Detect which cell encompasses the target text, then output its (X, Y) center coordinate. 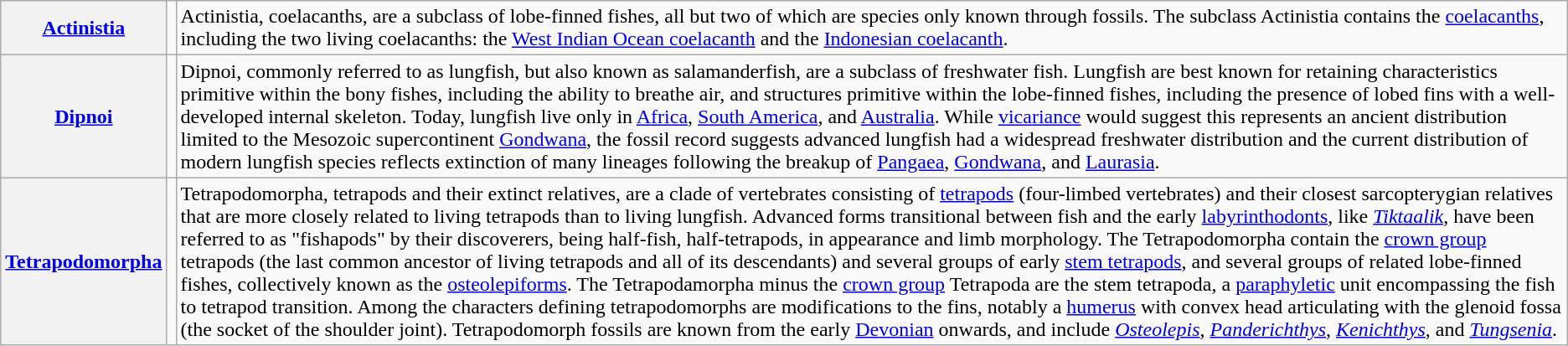
Tetrapodomorpha (84, 261)
Dipnoi (84, 116)
Actinistia (84, 28)
